Locate the cell with the specified text and output its (X, Y) center coordinate. 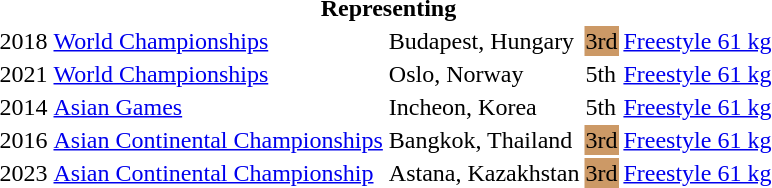
Oslo, Norway (484, 74)
Budapest, Hungary (484, 41)
Asian Continental Championship (218, 173)
Astana, Kazakhstan (484, 173)
Asian Continental Championships (218, 140)
Bangkok, Thailand (484, 140)
Incheon, Korea (484, 107)
Asian Games (218, 107)
